Output the (x, y) coordinate of the center of the cell containing the given text.  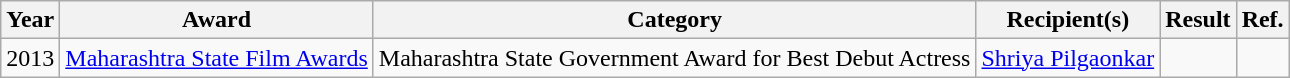
Maharashtra State Government Award for Best Debut Actress (674, 58)
Result (1198, 20)
Category (674, 20)
Maharashtra State Film Awards (216, 58)
Ref. (1262, 20)
Shriya Pilgaonkar (1068, 58)
2013 (30, 58)
Recipient(s) (1068, 20)
Award (216, 20)
Year (30, 20)
